Detect which cell encompasses the target text, then output its (X, Y) center coordinate. 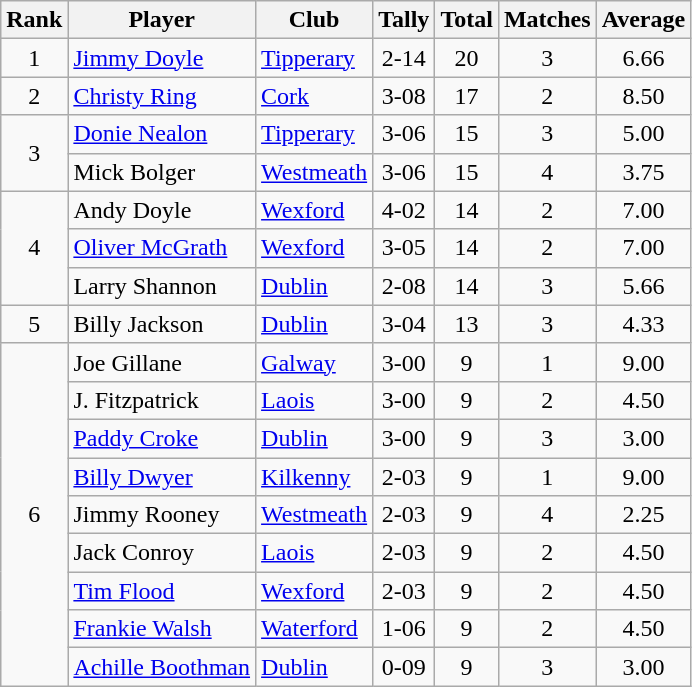
20 (467, 58)
Galway (314, 362)
Larry Shannon (162, 286)
Player (162, 20)
Achille Boothman (162, 667)
4-02 (404, 210)
Kilkenny (314, 477)
2-14 (404, 58)
Billy Jackson (162, 324)
Waterford (314, 629)
Mick Bolger (162, 172)
1-06 (404, 629)
Jimmy Rooney (162, 515)
Donie Nealon (162, 134)
Andy Doyle (162, 210)
Club (314, 20)
3-08 (404, 96)
6.66 (644, 58)
Jimmy Doyle (162, 58)
13 (467, 324)
Rank (34, 20)
5.00 (644, 134)
5 (34, 324)
3-04 (404, 324)
3-05 (404, 248)
Tally (404, 20)
Frankie Walsh (162, 629)
2.25 (644, 515)
2-08 (404, 286)
0-09 (404, 667)
J. Fitzpatrick (162, 400)
Jack Conroy (162, 553)
17 (467, 96)
Average (644, 20)
Billy Dwyer (162, 477)
Cork (314, 96)
4.33 (644, 324)
Total (467, 20)
Oliver McGrath (162, 248)
3.75 (644, 172)
6 (34, 514)
Christy Ring (162, 96)
Matches (547, 20)
5.66 (644, 286)
8.50 (644, 96)
Tim Flood (162, 591)
Paddy Croke (162, 438)
Joe Gillane (162, 362)
